Determine the (X, Y) coordinate at the center of the cell enclosing the given text.  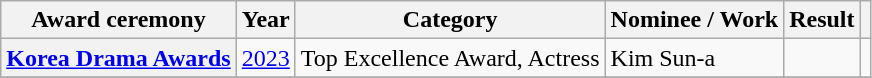
Award ceremony (118, 20)
Kim Sun-a (694, 58)
Year (266, 20)
Korea Drama Awards (118, 58)
Result (822, 20)
Category (450, 20)
Nominee / Work (694, 20)
2023 (266, 58)
Top Excellence Award, Actress (450, 58)
